Search for the cell housing the specified text and yield its [x, y] center coordinate. 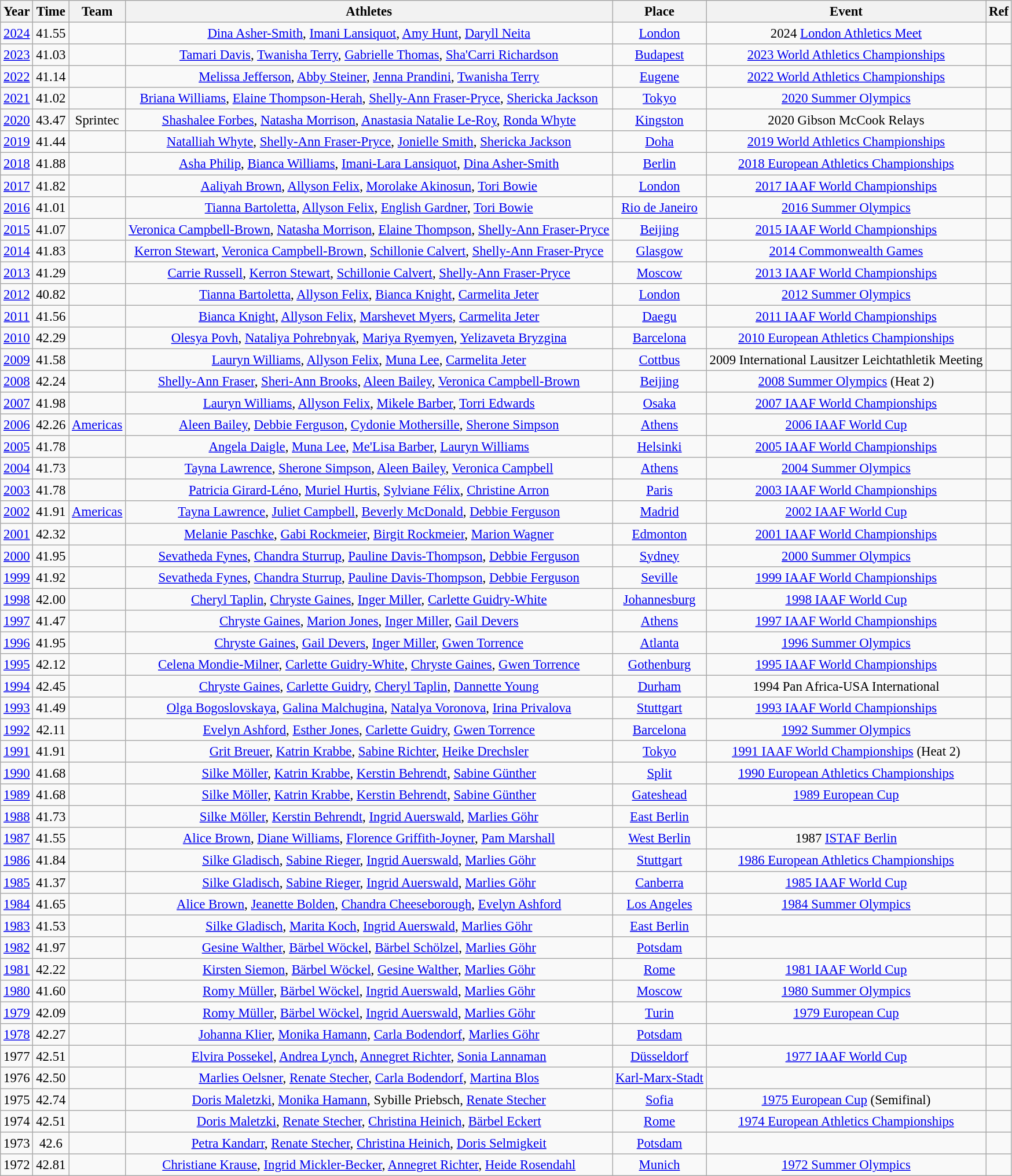
1986 [17, 860]
Elvira Possekel, Andrea Lynch, Annegret Richter, Sonia Lannaman [369, 1056]
1992 Summer Olympics [846, 730]
1998 [17, 599]
Melissa Jefferson, Abby Steiner, Jenna Prandini, Twanisha Terry [369, 77]
41.07 [51, 229]
2021 [17, 98]
2007 [17, 404]
Silke Möller, Kerstin Behrendt, Ingrid Auerswald, Marlies Göhr [369, 817]
Christiane Krause, Ingrid Mickler-Becker, Annegret Richter, Heide Rosendahl [369, 1165]
Sofia [659, 1100]
Silke Gladisch, Marita Koch, Ingrid Auerswald, Marlies Göhr [369, 926]
Lauryn Williams, Allyson Felix, Mikele Barber, Torri Edwards [369, 404]
2019 World Athletics Championships [846, 142]
41.60 [51, 991]
42.22 [51, 969]
2009 International Lausitzer Leichtathletik Meeting [846, 360]
1995 IAAF World Championships [846, 665]
2023 World Athletics Championships [846, 55]
42.74 [51, 1100]
Kingston [659, 120]
1991 [17, 752]
2017 [17, 186]
2014 Commonwealth Games [846, 251]
41.65 [51, 904]
2008 [17, 382]
Chryste Gaines, Gail Devers, Inger Miller, Gwen Torrence [369, 643]
1993 IAAF World Championships [846, 708]
1985 IAAF World Cup [846, 882]
Dina Asher-Smith, Imani Lansiquot, Amy Hunt, Daryll Neita [369, 34]
2024 [17, 34]
1996 Summer Olympics [846, 643]
1975 [17, 1100]
1998 IAAF World Cup [846, 599]
Kirsten Siemon, Bärbel Wöckel, Gesine Walther, Marlies Göhr [369, 969]
West Berlin [659, 839]
Alice Brown, Diane Williams, Florence Griffith-Joyner, Pam Marshall [369, 839]
1999 [17, 577]
Evelyn Ashford, Esther Jones, Carlette Guidry, Gwen Torrence [369, 730]
1987 [17, 839]
Olesya Povh, Nataliya Pohrebnyak, Mariya Ryemyen, Yelizaveta Bryzgina [369, 338]
Doha [659, 142]
Cheryl Taplin, Chryste Gaines, Inger Miller, Carlette Guidry-White [369, 599]
40.82 [51, 295]
42.50 [51, 1078]
1990 [17, 774]
Seville [659, 577]
Sprintec [97, 120]
Angela Daigle, Muna Lee, Me'Lisa Barber, Lauryn Williams [369, 447]
Johannesburg [659, 599]
1997 IAAF World Championships [846, 621]
Los Angeles [659, 904]
2007 IAAF World Championships [846, 404]
2020 [17, 120]
1973 [17, 1144]
1982 [17, 947]
2003 [17, 490]
Shashalee Forbes, Natasha Morrison, Anastasia Natalie Le-Roy, Ronda Whyte [369, 120]
1979 European Cup [846, 1013]
42.12 [51, 665]
Natalliah Whyte, Shelly-Ann Fraser-Pryce, Jonielle Smith, Shericka Jackson [369, 142]
Kerron Stewart, Veronica Campbell-Brown, Schillonie Calvert, Shelly-Ann Fraser-Pryce [369, 251]
2014 [17, 251]
2011 [17, 316]
2012 Summer Olympics [846, 295]
Petra Kandarr, Renate Stecher, Christina Heinich, Doris Selmigkeit [369, 1144]
2020 Gibson McCook Relays [846, 120]
Time [51, 12]
41.88 [51, 164]
1981 [17, 969]
Briana Williams, Elaine Thompson-Herah, Shelly-Ann Fraser-Pryce, Shericka Jackson [369, 98]
Munich [659, 1165]
1990 European Athletics Championships [846, 774]
41.58 [51, 360]
42.32 [51, 534]
Edmonton [659, 534]
1994 [17, 686]
1995 [17, 665]
Durham [659, 686]
41.01 [51, 207]
1974 European Athletics Championships [846, 1122]
1991 IAAF World Championships (Heat 2) [846, 752]
2020 Summer Olympics [846, 98]
2018 European Athletics Championships [846, 164]
Gothenburg [659, 665]
2022 [17, 77]
Daegu [659, 316]
Tayna Lawrence, Juliet Campbell, Beverly McDonald, Debbie Ferguson [369, 512]
2013 [17, 273]
2002 [17, 512]
43.47 [51, 120]
1985 [17, 882]
1986 European Athletics Championships [846, 860]
1974 [17, 1122]
1989 European Cup [846, 795]
Canberra [659, 882]
42.24 [51, 382]
2016 [17, 207]
1984 [17, 904]
Alice Brown, Jeanette Bolden, Chandra Cheeseborough, Evelyn Ashford [369, 904]
2022 World Athletics Championships [846, 77]
Grit Breuer, Katrin Krabbe, Sabine Richter, Heike Drechsler [369, 752]
41.44 [51, 142]
2000 Summer Olympics [846, 556]
2017 IAAF World Championships [846, 186]
2013 IAAF World Championships [846, 273]
Patricia Girard-Léno, Muriel Hurtis, Sylviane Félix, Christine Arron [369, 490]
2019 [17, 142]
Atlanta [659, 643]
41.84 [51, 860]
2000 [17, 556]
41.82 [51, 186]
2004 Summer Olympics [846, 468]
Doris Maletzki, Monika Hamann, Sybille Priebsch, Renate Stecher [369, 1100]
Paris [659, 490]
1996 [17, 643]
Cottbus [659, 360]
1972 [17, 1165]
Team [97, 12]
2012 [17, 295]
Düsseldorf [659, 1056]
41.47 [51, 621]
42.45 [51, 686]
41.92 [51, 577]
41.29 [51, 273]
Budapest [659, 55]
42.26 [51, 425]
Gateshead [659, 795]
Veronica Campbell-Brown, Natasha Morrison, Elaine Thompson, Shelly-Ann Fraser-Pryce [369, 229]
2009 [17, 360]
2015 IAAF World Championships [846, 229]
Berlin [659, 164]
Event [846, 12]
2006 IAAF World Cup [846, 425]
1978 [17, 1035]
1984 Summer Olympics [846, 904]
42.29 [51, 338]
1997 [17, 621]
Shelly-Ann Fraser, Sheri-Ann Brooks, Aleen Bailey, Veronica Campbell-Brown [369, 382]
42.00 [51, 599]
1976 [17, 1078]
2004 [17, 468]
Chryste Gaines, Marion Jones, Inger Miller, Gail Devers [369, 621]
Carrie Russell, Kerron Stewart, Schillonie Calvert, Shelly-Ann Fraser-Pryce [369, 273]
Turin [659, 1013]
Melanie Paschke, Gabi Rockmeier, Birgit Rockmeier, Marion Wagner [369, 534]
1977 [17, 1056]
1980 Summer Olympics [846, 991]
Chryste Gaines, Carlette Guidry, Cheryl Taplin, Dannette Young [369, 686]
41.53 [51, 926]
2015 [17, 229]
1987 ISTAF Berlin [846, 839]
1972 Summer Olympics [846, 1165]
2003 IAAF World Championships [846, 490]
Tianna Bartoletta, Allyson Felix, Bianca Knight, Carmelita Jeter [369, 295]
Karl-Marx-Stadt [659, 1078]
Aleen Bailey, Debbie Ferguson, Cydonie Mothersille, Sherone Simpson [369, 425]
2023 [17, 55]
41.49 [51, 708]
41.14 [51, 77]
41.37 [51, 882]
Rio de Janeiro [659, 207]
Glasgow [659, 251]
1980 [17, 991]
42.09 [51, 1013]
1979 [17, 1013]
2001 [17, 534]
2002 IAAF World Cup [846, 512]
41.56 [51, 316]
Place [659, 12]
Tayna Lawrence, Sherone Simpson, Aleen Bailey, Veronica Campbell [369, 468]
2010 European Athletics Championships [846, 338]
41.03 [51, 55]
Marlies Oelsner, Renate Stecher, Carla Bodendorf, Martina Blos [369, 1078]
42.6 [51, 1144]
Asha Philip, Bianca Williams, Imani-Lara Lansiquot, Dina Asher-Smith [369, 164]
42.81 [51, 1165]
Osaka [659, 404]
1981 IAAF World Cup [846, 969]
Athletes [369, 12]
Celena Mondie-Milner, Carlette Guidry-White, Chryste Gaines, Gwen Torrence [369, 665]
2024 London Athletics Meet [846, 34]
Olga Bogoslovskaya, Galina Malchugina, Natalya Voronova, Irina Privalova [369, 708]
2016 Summer Olympics [846, 207]
2006 [17, 425]
Lauryn Williams, Allyson Felix, Muna Lee, Carmelita Jeter [369, 360]
2011 IAAF World Championships [846, 316]
1992 [17, 730]
1994 Pan Africa-USA International [846, 686]
Tamari Davis, Twanisha Terry, Gabrielle Thomas, Sha'Carri Richardson [369, 55]
41.98 [51, 404]
1975 European Cup (Semifinal) [846, 1100]
Helsinki [659, 447]
41.02 [51, 98]
Johanna Klier, Monika Hamann, Carla Bodendorf, Marlies Göhr [369, 1035]
41.97 [51, 947]
1977 IAAF World Cup [846, 1056]
1993 [17, 708]
Doris Maletzki, Renate Stecher, Christina Heinich, Bärbel Eckert [369, 1122]
1989 [17, 795]
2001 IAAF World Championships [846, 534]
1999 IAAF World Championships [846, 577]
1983 [17, 926]
2008 Summer Olympics (Heat 2) [846, 382]
2005 [17, 447]
Tianna Bartoletta, Allyson Felix, English Gardner, Tori Bowie [369, 207]
Split [659, 774]
42.27 [51, 1035]
Ref [999, 12]
Aaliyah Brown, Allyson Felix, Morolake Akinosun, Tori Bowie [369, 186]
Year [17, 12]
2010 [17, 338]
41.83 [51, 251]
Madrid [659, 512]
Bianca Knight, Allyson Felix, Marshevet Myers, Carmelita Jeter [369, 316]
42.11 [51, 730]
2018 [17, 164]
Gesine Walther, Bärbel Wöckel, Bärbel Schölzel, Marlies Göhr [369, 947]
2005 IAAF World Championships [846, 447]
Eugene [659, 77]
1988 [17, 817]
Sydney [659, 556]
